Return [X, Y] of the center of cell containing provided text 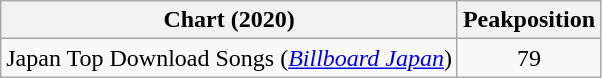
Peakposition [528, 20]
79 [528, 58]
Chart (2020) [230, 20]
Japan Top Download Songs (Billboard Japan) [230, 58]
